Search for the cell housing the specified text and yield its [x, y] center coordinate. 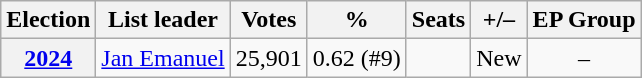
Seats [438, 20]
% [356, 20]
Election [48, 20]
New [499, 58]
2024 [48, 58]
+/– [499, 20]
25,901 [268, 58]
EP Group [584, 20]
0.62 (#9) [356, 58]
List leader [163, 20]
Votes [268, 20]
Jan Emanuel [163, 58]
– [584, 58]
